Capture the cell that displays the provided text and extract its [x, y] central coordinate. 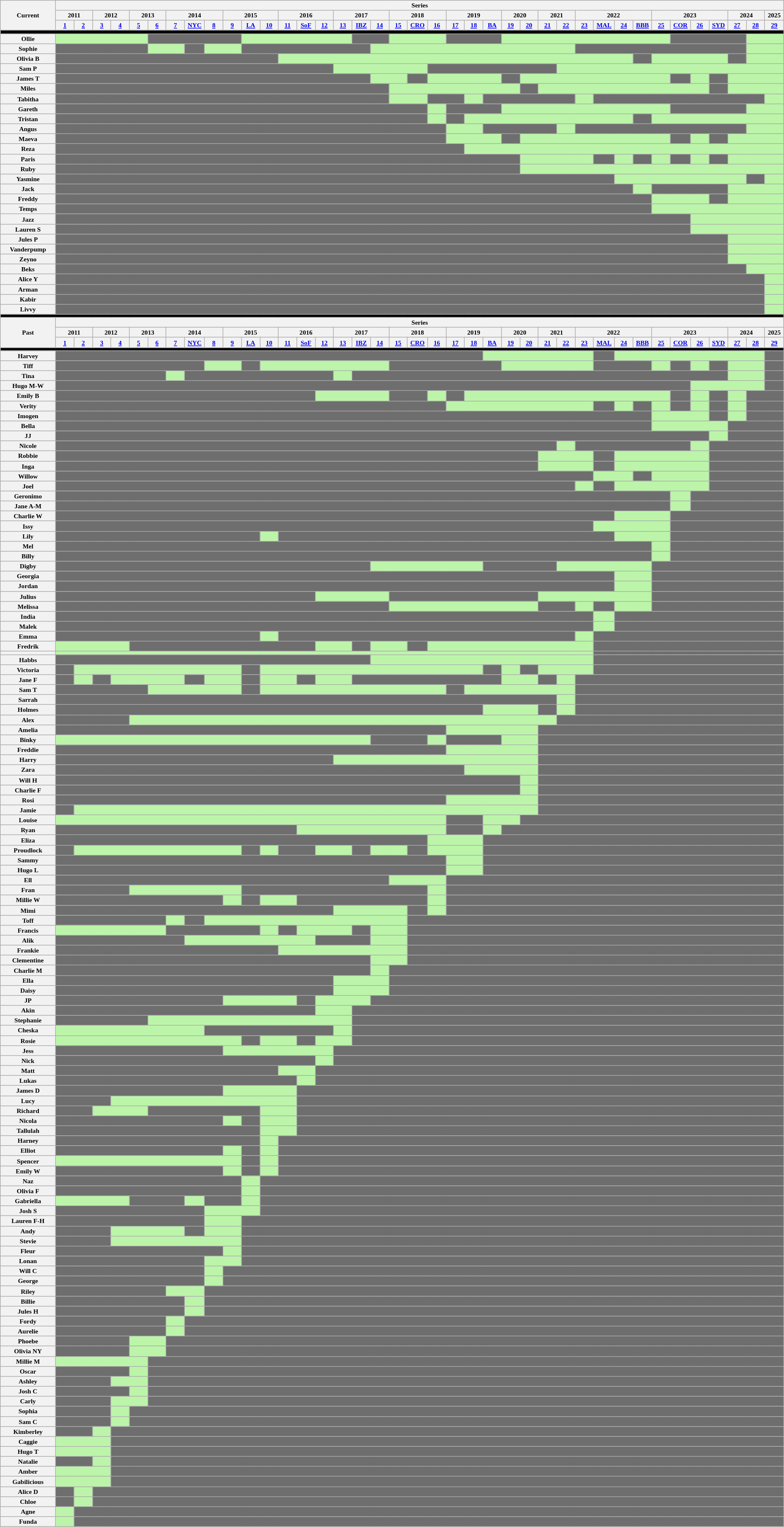
Fran [28, 890]
Mel [28, 546]
Lucy [28, 1101]
Sammy [28, 860]
Emma [28, 637]
Gabilicious [28, 1482]
Holmes [28, 710]
Freddy [28, 199]
Ollie [28, 39]
Ryan [28, 830]
Arman [28, 289]
Andy [28, 1231]
Gareth [28, 109]
Chloe [28, 1502]
Verity [28, 406]
Sophie [28, 49]
Jack [28, 189]
Alice D [28, 1492]
Ella [28, 981]
Sam T [28, 690]
Freddie [28, 750]
Jules P [28, 239]
Jordan [28, 586]
Riley [28, 1291]
Malek [28, 627]
Jules H [28, 1311]
Sam C [28, 1422]
Spencer [28, 1161]
Georgia [28, 576]
Tiff [28, 366]
Cheska [28, 1031]
Sam P [28, 69]
Jamie [28, 810]
Ashley [28, 1381]
Sophia [28, 1412]
Charlie W [28, 516]
Maeva [28, 139]
Issy [28, 526]
Eliza [28, 840]
Current [28, 16]
Lauren F-H [28, 1221]
Richard [28, 1111]
Elliot [28, 1151]
Nicola [28, 1121]
Fordy [28, 1321]
Daisy [28, 991]
Charlie F [28, 790]
Frankie [28, 950]
Livvy [28, 309]
Binky [28, 740]
Victoria [28, 670]
Paris [28, 159]
Alice Y [28, 279]
Reza [28, 149]
Phoebe [28, 1341]
Angus [28, 129]
Amelia [28, 730]
Ruby [28, 169]
Toff [28, 920]
Oscar [28, 1371]
Tallulah [28, 1131]
Harvey [28, 356]
Clementine [28, 960]
Jane A-M [28, 506]
Lily [28, 536]
JJ [28, 436]
Joel [28, 486]
Stevie [28, 1241]
Sarrah [28, 700]
Temps [28, 209]
Tina [28, 376]
James D [28, 1091]
Francis [28, 930]
Alik [28, 941]
Olivia B [28, 59]
Zara [28, 770]
George [28, 1281]
Jazz [28, 219]
Miles [28, 89]
Bella [28, 426]
Emily B [28, 396]
Lukas [28, 1081]
Aurelie [28, 1331]
Will C [28, 1271]
Jess [28, 1051]
Billie [28, 1301]
Zeyno [28, 259]
Past [28, 333]
Josh C [28, 1391]
Robbie [28, 456]
Ell [28, 880]
Nicole [28, 446]
Olivia F [28, 1191]
Melissa [28, 606]
Josh S [28, 1211]
Billy [28, 556]
Geronimo [28, 496]
Julius [28, 596]
Hugo T [28, 1452]
Emily W [28, 1171]
Proudlock [28, 850]
Naz [28, 1181]
Louise [28, 820]
James T [28, 79]
Charlie M [28, 970]
Carly [28, 1401]
Fredrik [28, 646]
Imogen [28, 416]
Caggie [28, 1441]
JP [28, 1000]
Kimberley [28, 1431]
Lauren S [28, 229]
Matt [28, 1071]
Hugo L [28, 870]
Inga [28, 466]
Stephanie [28, 1021]
Akin [28, 1010]
India [28, 616]
Amber [28, 1472]
Natalie [28, 1462]
Kabir [28, 299]
Tristan [28, 119]
Olivia NY [28, 1351]
Fleur [28, 1251]
Lonan [28, 1261]
Willow [28, 476]
Agne [28, 1512]
Digby [28, 566]
Alex [28, 720]
Gabriella [28, 1201]
Beks [28, 269]
Rosi [28, 800]
Millie M [28, 1361]
Tabitha [28, 99]
Rosie [28, 1041]
Nick [28, 1060]
Funda [28, 1522]
Yasmine [28, 179]
Vanderpump [28, 249]
Habbs [28, 660]
Hugo M-W [28, 386]
Will H [28, 780]
Jane F [28, 680]
Millie W [28, 900]
Harney [28, 1141]
Mimi [28, 910]
Harry [28, 760]
